Scan for the cell matching the given text and deliver its (X, Y) coordinate at center. 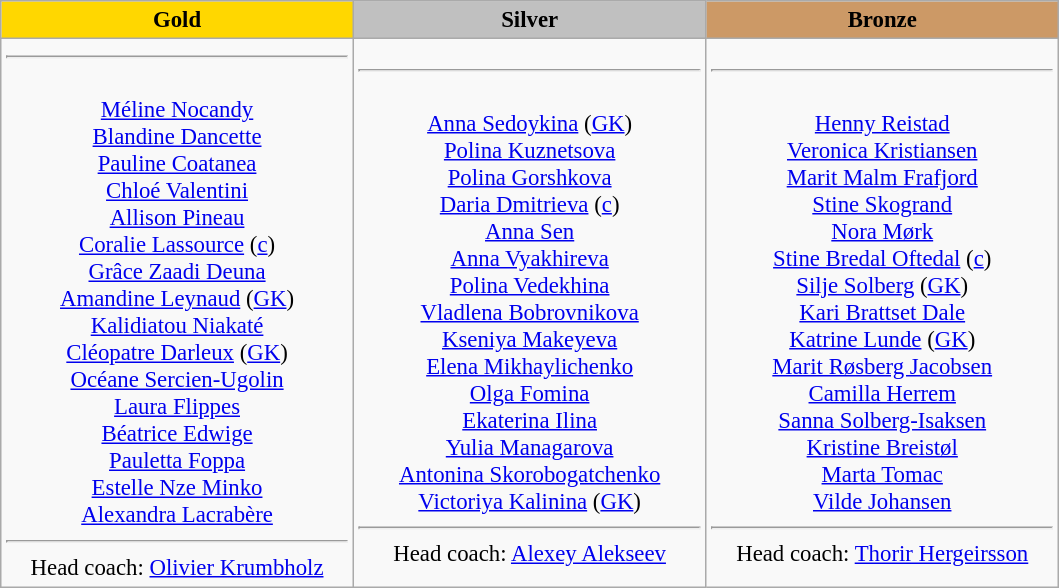
Silver (530, 20)
Gold (178, 20)
Bronze (882, 20)
